Detect which cell encompasses the target text, then output its (x, y) center coordinate. 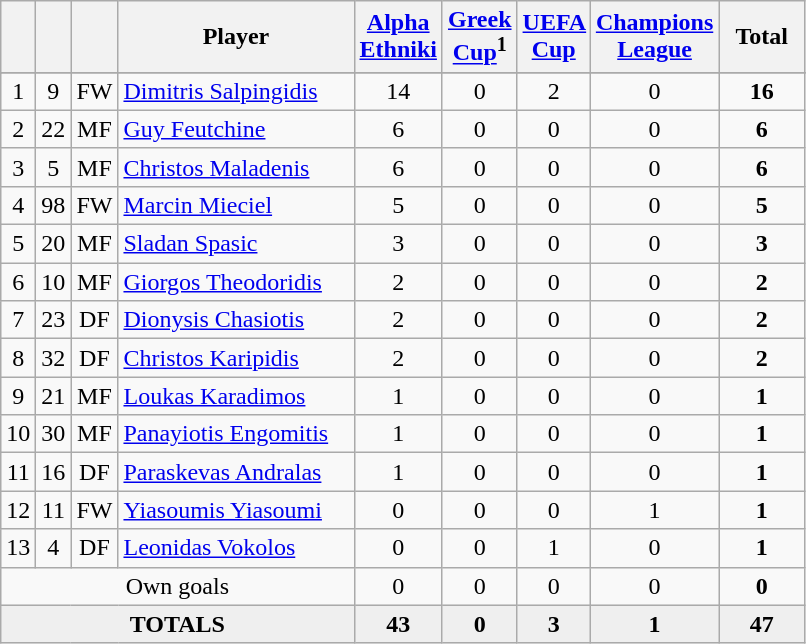
47 (762, 624)
21 (54, 396)
Champions League (654, 37)
98 (54, 205)
7 (18, 320)
Christos Karipidis (236, 358)
TOTALS (178, 624)
22 (54, 129)
20 (54, 244)
12 (18, 510)
Guy Feutchine (236, 129)
30 (54, 434)
8 (18, 358)
Leonidas Vokolos (236, 548)
Greek Cup1 (480, 37)
Giorgos Theodoridis (236, 282)
43 (398, 624)
Loukas Karadimos (236, 396)
Yiasoumis Yiasoumi (236, 510)
14 (398, 91)
UEFA Cup (554, 37)
Dimitris Salpingidis (236, 91)
Alpha Ethniki (398, 37)
Sladan Spasic (236, 244)
Panayiotis Engomitis (236, 434)
Christos Maladenis (236, 167)
23 (54, 320)
Paraskevas Andralas (236, 472)
32 (54, 358)
13 (18, 548)
Own goals (178, 586)
Marcin Mieciel (236, 205)
Total (762, 37)
Dionysis Chasiotis (236, 320)
Player (236, 37)
